Provide the [x, y] coordinate of the cell's center where the given text is located.  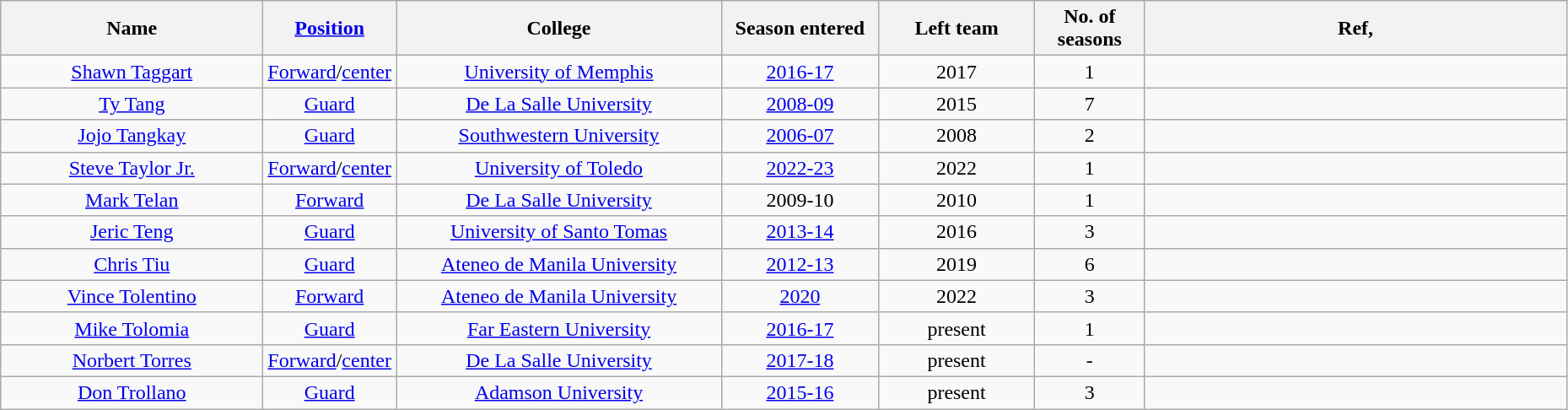
2017-18 [800, 360]
Left team [956, 29]
Mike Tolomia [132, 328]
2013-14 [800, 232]
Shawn Taggart [132, 72]
2017 [956, 72]
2 [1090, 136]
2016 [956, 232]
6 [1090, 264]
Jojo Tangkay [132, 136]
2015 [956, 104]
Chris Tiu [132, 264]
2022-23 [800, 168]
Position [330, 29]
Vince Tolentino [132, 296]
Name [132, 29]
7 [1090, 104]
Adamson University [559, 392]
2009-10 [800, 200]
Norbert Torres [132, 360]
Season entered [800, 29]
Ref, [1356, 29]
- [1090, 360]
2012-13 [800, 264]
Far Eastern University [559, 328]
2020 [800, 296]
2010 [956, 200]
University of Santo Tomas [559, 232]
College [559, 29]
2006-07 [800, 136]
2008 [956, 136]
Ty Tang [132, 104]
Southwestern University [559, 136]
Mark Telan [132, 200]
2015-16 [800, 392]
2008-09 [800, 104]
Jeric Teng [132, 232]
2019 [956, 264]
University of Toledo [559, 168]
University of Memphis [559, 72]
Steve Taylor Jr. [132, 168]
Don Trollano [132, 392]
No. of seasons [1090, 29]
